Determine the (x, y) coordinate at the center of the cell enclosing the given text.  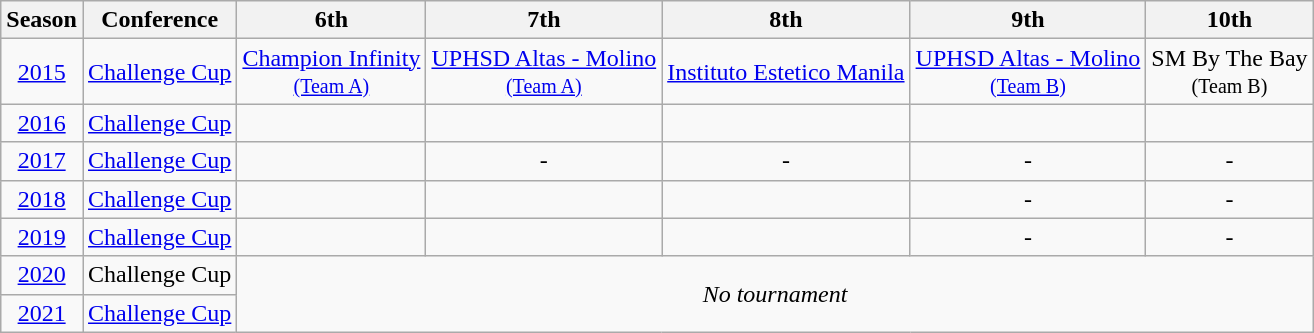
SM By The Bay(Team B) (1230, 72)
2015 (42, 72)
2020 (42, 275)
2017 (42, 161)
8th (786, 20)
7th (544, 20)
2016 (42, 123)
2018 (42, 199)
10th (1230, 20)
UPHSD Altas - Molino(Team A) (544, 72)
2021 (42, 313)
Conference (159, 20)
Season (42, 20)
9th (1028, 20)
Champion Infinity(Team A) (332, 72)
Instituto Estetico Manila (786, 72)
No tournament (775, 294)
UPHSD Altas - Molino(Team B) (1028, 72)
2019 (42, 237)
6th (332, 20)
